Detect which cell encompasses the target text, then output its [x, y] center coordinate. 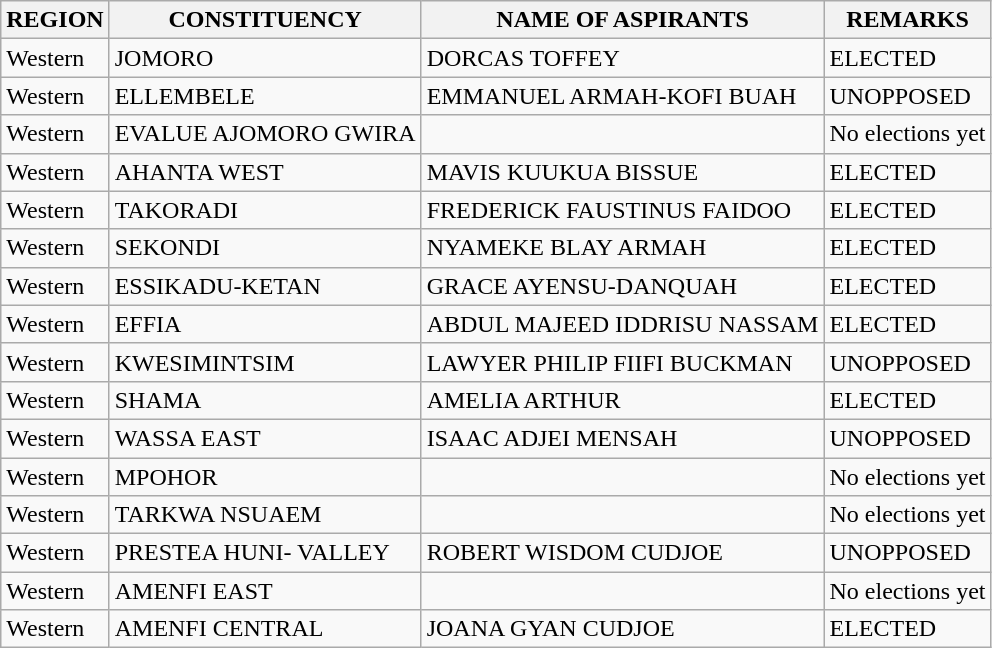
DORCAS TOFFEY [622, 58]
NAME OF ASPIRANTS [622, 20]
EMMANUEL ARMAH-KOFI BUAH [622, 96]
ESSIKADU-KETAN [265, 286]
REGION [55, 20]
GRACE AYENSU-DANQUAH [622, 286]
AMELIA ARTHUR [622, 400]
FREDERICK FAUSTINUS FAIDOO [622, 210]
ROBERT WISDOM CUDJOE [622, 553]
TARKWA NSUAEM [265, 515]
ELLEMBELE [265, 96]
PRESTEA HUNI- VALLEY [265, 553]
KWESIMINTSIM [265, 362]
JOMORO [265, 58]
TAKORADI [265, 210]
AMENFI CENTRAL [265, 629]
SEKONDI [265, 248]
ISAAC ADJEI MENSAH [622, 438]
LAWYER PHILIP FIIFI BUCKMAN [622, 362]
AHANTA WEST [265, 172]
EVALUE AJOMORO GWIRA [265, 134]
MAVIS KUUKUA BISSUE [622, 172]
ABDUL MAJEED IDDRISU NASSAM [622, 324]
AMENFI EAST [265, 591]
SHAMA [265, 400]
REMARKS [908, 20]
EFFIA [265, 324]
WASSA EAST [265, 438]
NYAMEKE BLAY ARMAH [622, 248]
MPOHOR [265, 477]
CONSTITUENCY [265, 20]
JOANA GYAN CUDJOE [622, 629]
